Identify which cell holds the provided text, then report its [x, y] central coordinate. 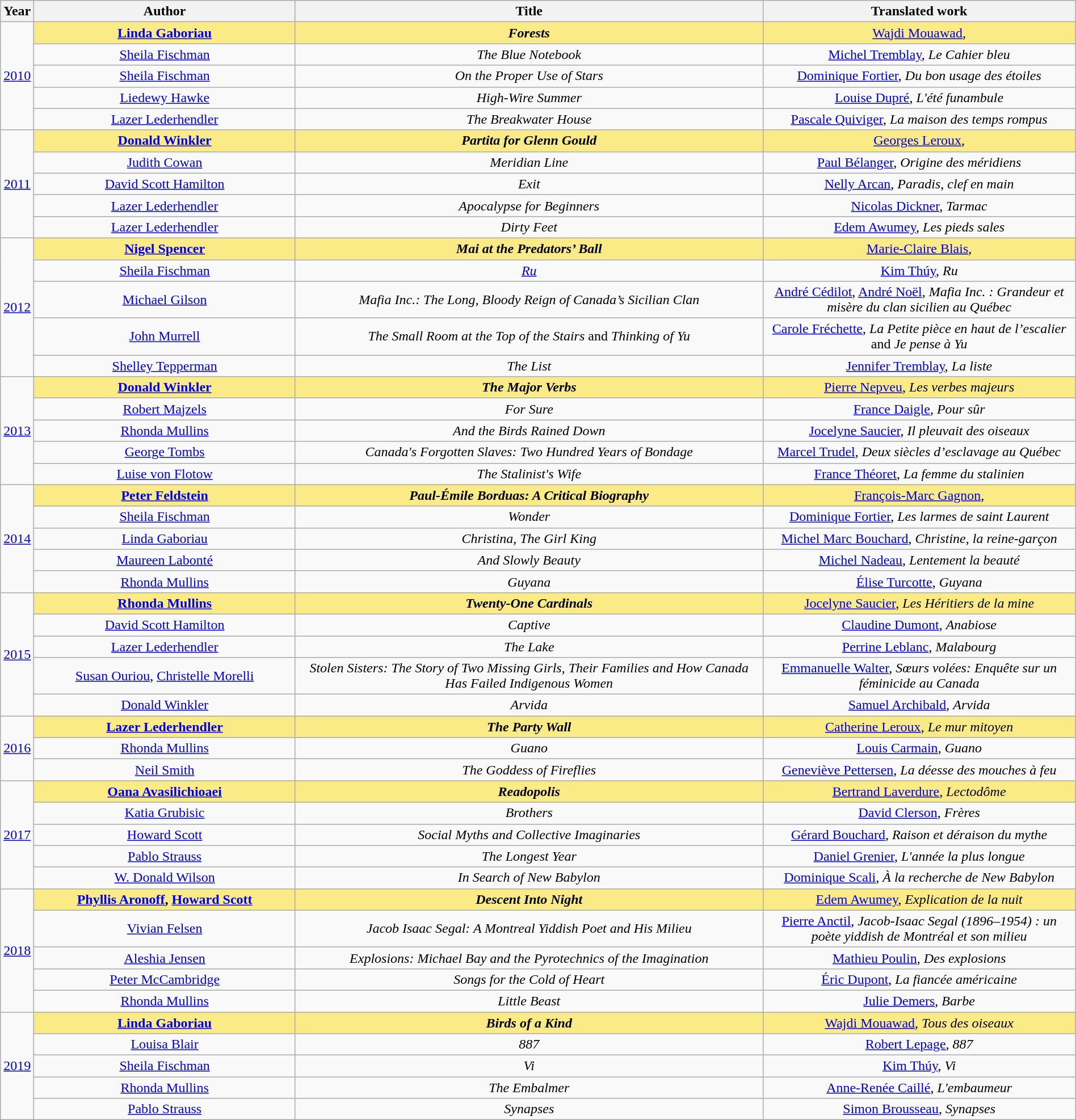
Dominique Fortier, Du bon usage des étoiles [919, 76]
Michel Nadeau, Lentement la beauté [919, 560]
Louis Carmain, Guano [919, 748]
Title [529, 11]
2012 [17, 307]
Wajdi Mouawad, Tous des oiseaux [919, 1023]
Michael Gilson [165, 300]
Guyana [529, 582]
Jocelyne Saucier, Il pleuvait des oiseaux [919, 431]
Mafia Inc.: The Long, Bloody Reign of Canada’s Sicilian Clan [529, 300]
Aleshia Jensen [165, 958]
Dominique Fortier, Les larmes de saint Laurent [919, 517]
2014 [17, 538]
Samuel Archibald, Arvida [919, 705]
And Slowly Beauty [529, 560]
Dirty Feet [529, 227]
George Tombs [165, 452]
Carole Fréchette, La Petite pièce en haut de l’escalier and Je pense à Yu [919, 337]
Arvida [529, 705]
Guano [529, 748]
887 [529, 1045]
Shelley Tepperman [165, 366]
Georges Leroux, [919, 141]
Synapses [529, 1109]
Exit [529, 184]
The Party Wall [529, 727]
Oana Avasilichioaei [165, 791]
Jennifer Tremblay, La liste [919, 366]
The Small Room at the Top of the Stairs and Thinking of Yu [529, 337]
The Goddess of Fireflies [529, 770]
Vi [529, 1066]
For Sure [529, 409]
Wonder [529, 517]
Year [17, 11]
Simon Brousseau, Synapses [919, 1109]
Michel Marc Bouchard, Christine, la reine-garçon [919, 538]
Dominique Scali, À la recherche de New Babylon [919, 878]
Edem Awumey, Les pieds sales [919, 227]
Little Beast [529, 1001]
In Search of New Babylon [529, 878]
Pierre Anctil, Jacob-Isaac Segal (1896–1954) : un poète yiddish de Montréal et son milieu [919, 928]
Brothers [529, 813]
2010 [17, 76]
Susan Ouriou, Christelle Morelli [165, 676]
Marie-Claire Blais, [919, 249]
Daniel Grenier, L'année la plus longue [919, 856]
Neil Smith [165, 770]
Christina, The Girl King [529, 538]
2016 [17, 748]
François-Marc Gagnon, [919, 495]
Partita for Glenn Gould [529, 141]
Canada's Forgotten Slaves: Two Hundred Years of Bondage [529, 452]
Louise Dupré, L'été funambule [919, 98]
Apocalypse for Beginners [529, 205]
The Stalinist's Wife [529, 474]
High-Wire Summer [529, 98]
Louisa Blair [165, 1045]
Judith Cowan [165, 162]
Jocelyne Saucier, Les Héritiers de la mine [919, 603]
2019 [17, 1066]
Emmanuelle Walter, Sœurs volées: Enquête sur un féminicide au Canada [919, 676]
France Théoret, La femme du stalinien [919, 474]
Nigel Spencer [165, 249]
Kim Thúy, Ru [919, 271]
Élise Turcotte, Guyana [919, 582]
Liedewy Hawke [165, 98]
Claudine Dumont, Anabiose [919, 625]
Wajdi Mouawad, [919, 33]
Social Myths and Collective Imaginaries [529, 835]
Edem Awumey, Explication de la nuit [919, 899]
Perrine Leblanc, Malabourg [919, 646]
The List [529, 366]
The Breakwater House [529, 119]
Peter McCambridge [165, 979]
The Major Verbs [529, 388]
Geneviève Pettersen, La déesse des mouches à feu [919, 770]
The Blue Notebook [529, 54]
Jacob Isaac Segal: A Montreal Yiddish Poet and His Milieu [529, 928]
Meridian Line [529, 162]
Mathieu Poulin, Des explosions [919, 958]
Gérard Bouchard, Raison et déraison du mythe [919, 835]
Birds of a Kind [529, 1023]
Forests [529, 33]
2018 [17, 950]
Luise von Flotow [165, 474]
André Cédilot, André Noël, Mafia Inc. : Grandeur et misère du clan sicilien au Québec [919, 300]
Catherine Leroux, Le mur mitoyen [919, 727]
Éric Dupont, La fiancée américaine [919, 979]
2011 [17, 184]
France Daigle, Pour sûr [919, 409]
Stolen Sisters: The Story of Two Missing Girls, Their Families and How Canada Has Failed Indigenous Women [529, 676]
Pierre Nepveu, Les verbes majeurs [919, 388]
Nelly Arcan, Paradis, clef en main [919, 184]
Readopolis [529, 791]
Author [165, 11]
Explosions: Michael Bay and the Pyrotechnics of the Imagination [529, 958]
Howard Scott [165, 835]
Songs for the Cold of Heart [529, 979]
Descent Into Night [529, 899]
Captive [529, 625]
Katia Grubisic [165, 813]
Michel Tremblay, Le Cahier bleu [919, 54]
2015 [17, 654]
Mai at the Predators’ Ball [529, 249]
Julie Demers, Barbe [919, 1001]
Nicolas Dickner, Tarmac [919, 205]
Kim Thúy, Vi [919, 1066]
Robert Lepage, 887 [919, 1045]
2017 [17, 835]
Bertrand Laverdure, Lectodôme [919, 791]
Twenty-One Cardinals [529, 603]
The Longest Year [529, 856]
Maureen Labonté [165, 560]
W. Donald Wilson [165, 878]
Anne-Renée Caillé, L'embaumeur [919, 1088]
Ru [529, 271]
Marcel Trudel, Deux siècles d’esclavage au Québec [919, 452]
And the Birds Rained Down [529, 431]
Robert Majzels [165, 409]
Paul Bélanger, Origine des méridiens [919, 162]
David Clerson, Frères [919, 813]
Phyllis Aronoff, Howard Scott [165, 899]
The Embalmer [529, 1088]
2013 [17, 431]
Vivian Felsen [165, 928]
Paul-Émile Borduas: A Critical Biography [529, 495]
On the Proper Use of Stars [529, 76]
Pascale Quiviger, La maison des temps rompus [919, 119]
Translated work [919, 11]
The Lake [529, 646]
Peter Feldstein [165, 495]
John Murrell [165, 337]
